Detect which cell encompasses the target text, then output its (X, Y) center coordinate. 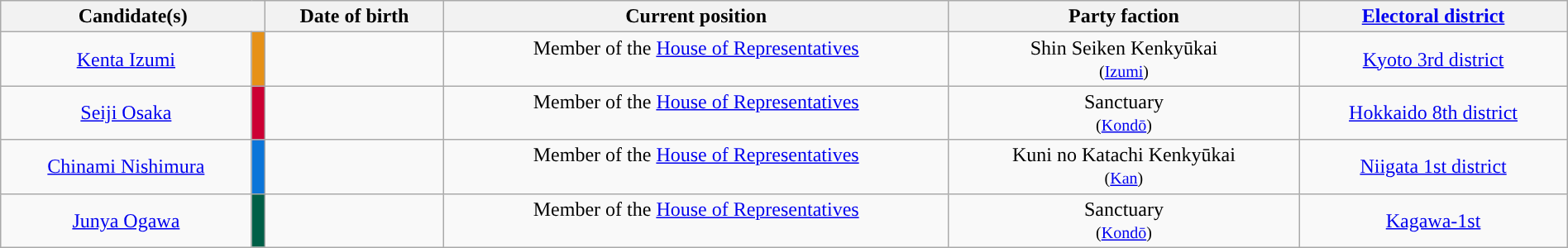
Kyoto 3rd district (1433, 60)
Niigata 1st district (1433, 167)
Date of birth (355, 17)
Seiji Osaka (126, 112)
Party faction (1124, 17)
Candidate(s) (133, 17)
Hokkaido 8th district (1433, 112)
Kagawa-1st (1433, 220)
Shin Seiken Kenkyūkai(Izumi) (1124, 60)
Electoral district (1433, 17)
Junya Ogawa (126, 220)
Kenta Izumi (126, 60)
Chinami Nishimura (126, 167)
Kuni no Katachi Kenkyūkai(Kan) (1124, 167)
Current position (696, 17)
